Locate the cell with the specified text and output its (x, y) center coordinate. 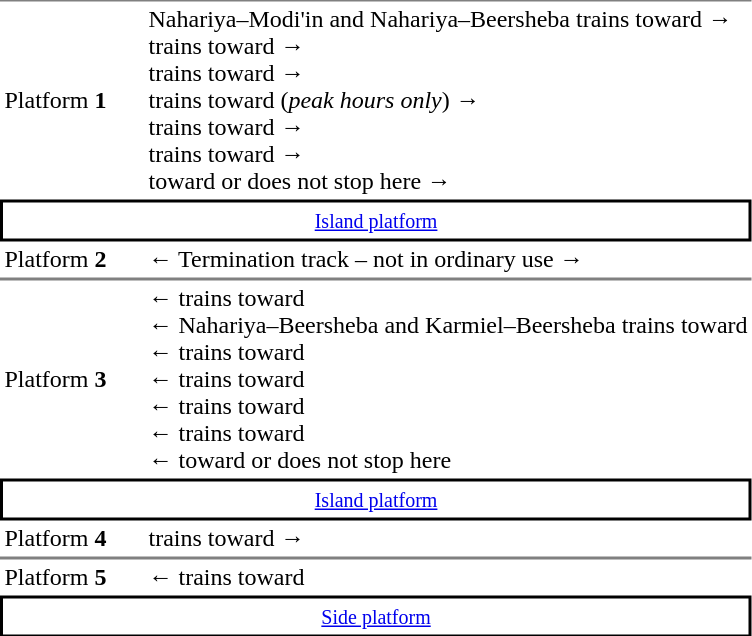
trains toward → (448, 539)
Platform 4 (72, 539)
Platform 3 (72, 379)
Platform 2 (72, 261)
← trains toward (448, 577)
Platform 5 (72, 577)
Platform 1 (72, 100)
Side platform (376, 616)
← Termination track – not in ordinary use → (448, 261)
